Detect which cell encompasses the target text, then output its (x, y) center coordinate. 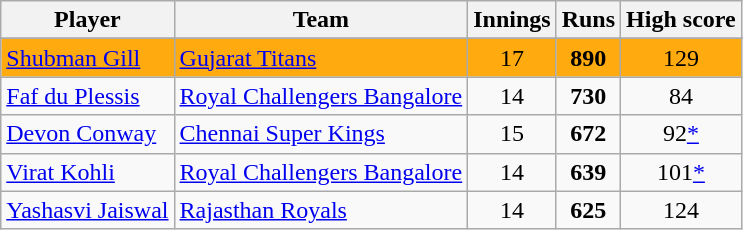
101* (682, 172)
Chennai Super Kings (321, 134)
Devon Conway (88, 134)
Faf du Plessis (88, 96)
Player (88, 20)
890 (588, 58)
124 (682, 210)
Gujarat Titans (321, 58)
Innings (512, 20)
672 (588, 134)
129 (682, 58)
Rajasthan Royals (321, 210)
Yashasvi Jaiswal (88, 210)
Team (321, 20)
625 (588, 210)
730 (588, 96)
Runs (588, 20)
Virat Kohli (88, 172)
639 (588, 172)
High score (682, 20)
Shubman Gill (88, 58)
84 (682, 96)
15 (512, 134)
17 (512, 58)
92* (682, 134)
